Provide the (X, Y) coordinate of the cell's center where the given text is located.  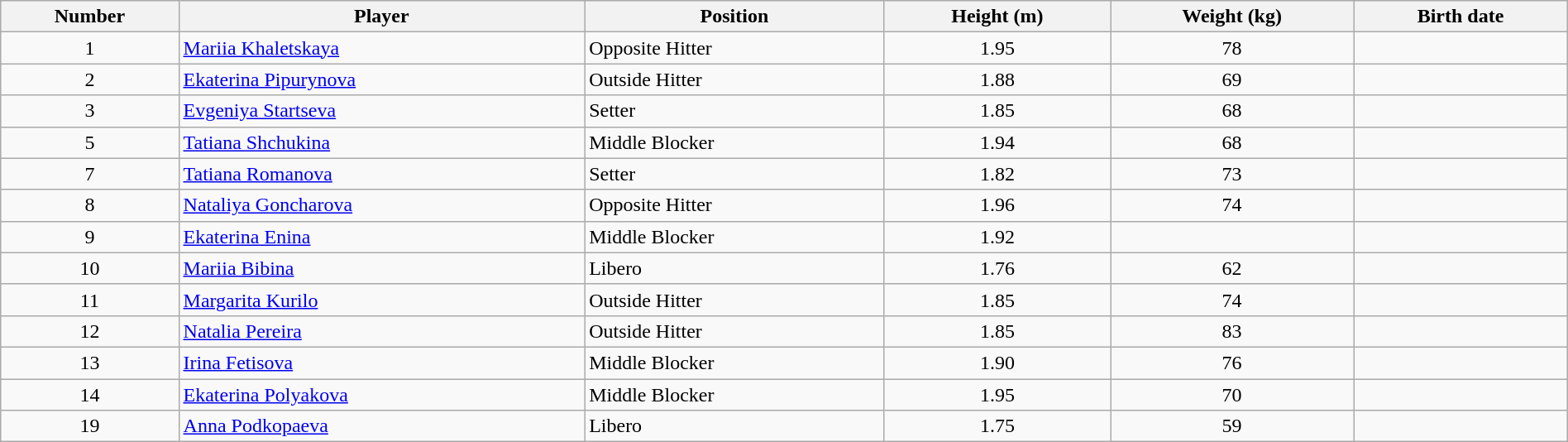
1.90 (997, 363)
2 (89, 79)
13 (89, 363)
Tatiana Romanova (382, 174)
1.94 (997, 142)
69 (1232, 79)
1.88 (997, 79)
7 (89, 174)
19 (89, 426)
Natalia Pereira (382, 331)
3 (89, 111)
Mariia Khaletskaya (382, 48)
62 (1232, 268)
78 (1232, 48)
14 (89, 395)
Ekaterina Polyakova (382, 395)
8 (89, 205)
Anna Podkopaeva (382, 426)
1.96 (997, 205)
11 (89, 300)
Nataliya Goncharova (382, 205)
1 (89, 48)
Ekaterina Enina (382, 237)
Tatiana Shchukina (382, 142)
83 (1232, 331)
1.76 (997, 268)
1.82 (997, 174)
70 (1232, 395)
1.92 (997, 237)
76 (1232, 363)
9 (89, 237)
Height (m) (997, 17)
Margarita Kurilo (382, 300)
Evgeniya Startseva (382, 111)
Ekaterina Pipurynova (382, 79)
Player (382, 17)
Number (89, 17)
Birth date (1460, 17)
59 (1232, 426)
Weight (kg) (1232, 17)
Mariia Bibina (382, 268)
5 (89, 142)
10 (89, 268)
1.75 (997, 426)
Position (734, 17)
Irina Fetisova (382, 363)
12 (89, 331)
73 (1232, 174)
